Return [x, y] of the center of cell containing provided text 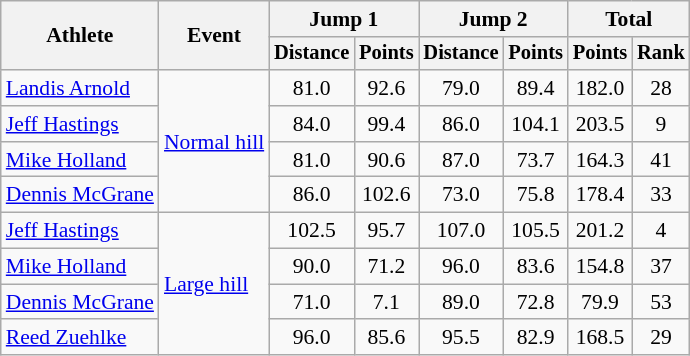
89.0 [460, 302]
Rank [661, 54]
102.6 [386, 195]
Jump 1 [344, 19]
79.9 [600, 302]
90.6 [386, 160]
107.0 [460, 231]
Reed Zuehlke [80, 338]
90.0 [312, 267]
83.6 [535, 267]
168.5 [600, 338]
Large hill [214, 284]
182.0 [600, 88]
71.2 [386, 267]
4 [661, 231]
84.0 [312, 124]
28 [661, 88]
33 [661, 195]
Total [629, 19]
29 [661, 338]
203.5 [600, 124]
73.7 [535, 160]
164.3 [600, 160]
99.4 [386, 124]
Event [214, 36]
82.9 [535, 338]
178.4 [600, 195]
41 [661, 160]
72.8 [535, 302]
89.4 [535, 88]
75.8 [535, 195]
201.2 [600, 231]
95.5 [460, 338]
102.5 [312, 231]
Landis Arnold [80, 88]
92.6 [386, 88]
79.0 [460, 88]
7.1 [386, 302]
9 [661, 124]
Athlete [80, 36]
105.5 [535, 231]
71.0 [312, 302]
Jump 2 [492, 19]
154.8 [600, 267]
53 [661, 302]
85.6 [386, 338]
95.7 [386, 231]
37 [661, 267]
73.0 [460, 195]
87.0 [460, 160]
Normal hill [214, 141]
104.1 [535, 124]
